Find where the given text appears and provide that cell's center as [x, y] coordinate. 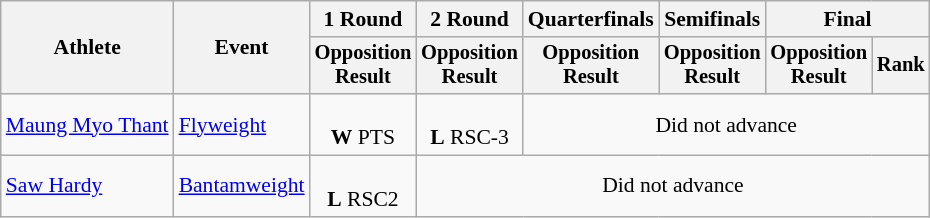
Event [242, 48]
Rank [901, 66]
Maung Myo Thant [88, 124]
L RSC-3 [470, 124]
Quarterfinals [591, 19]
2 Round [470, 19]
1 Round [364, 19]
Athlete [88, 48]
Saw Hardy [88, 186]
Bantamweight [242, 186]
W PTS [364, 124]
Final [847, 19]
Flyweight [242, 124]
Semifinals [712, 19]
L RSC2 [364, 186]
